Find where the given text appears and provide that cell's center as [x, y] coordinate. 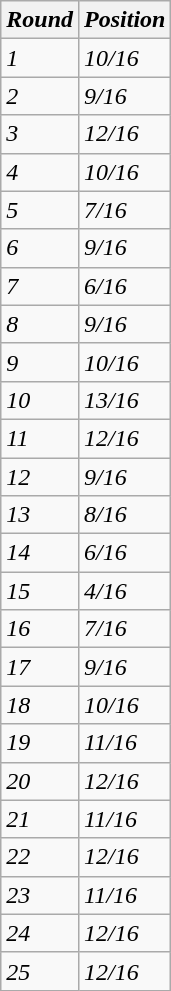
23 [40, 895]
12 [40, 477]
Round [40, 20]
4/16 [125, 591]
8 [40, 324]
9 [40, 362]
8/16 [125, 515]
22 [40, 857]
5 [40, 210]
14 [40, 553]
7 [40, 286]
25 [40, 971]
13 [40, 515]
Position [125, 20]
19 [40, 743]
18 [40, 705]
4 [40, 172]
17 [40, 667]
3 [40, 134]
24 [40, 933]
10 [40, 400]
1 [40, 58]
2 [40, 96]
21 [40, 819]
20 [40, 781]
15 [40, 591]
11 [40, 438]
16 [40, 629]
13/16 [125, 400]
6 [40, 248]
